Output the (x, y) coordinate of the center of the cell containing the given text.  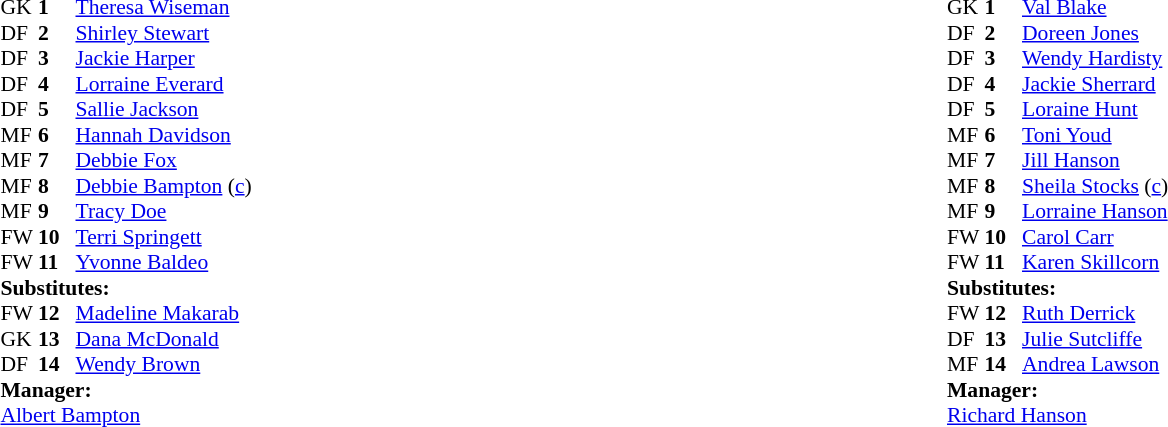
Lorraine Everard (164, 84)
Jill Hanson (1095, 161)
Tracy Doe (164, 211)
Sheila Stocks (c) (1095, 186)
Ruth Derrick (1095, 313)
Karen Skillcorn (1095, 263)
Yvonne Baldeo (164, 263)
Hannah Davidson (164, 135)
Dana McDonald (164, 339)
Debbie Bampton (c) (164, 186)
Loraine Hunt (1095, 109)
Jackie Sherrard (1095, 84)
Wendy Brown (164, 365)
GK (19, 339)
Lorraine Hanson (1095, 211)
Julie Sutcliffe (1095, 339)
Doreen Jones (1095, 33)
Toni Youd (1095, 135)
Carol Carr (1095, 237)
Andrea Lawson (1095, 365)
Wendy Hardisty (1095, 59)
Shirley Stewart (164, 33)
Madeline Makarab (164, 313)
Jackie Harper (164, 59)
Debbie Fox (164, 161)
Sallie Jackson (164, 109)
Terri Springett (164, 237)
